Scan for the cell matching the given text and deliver its [X, Y] coordinate at center. 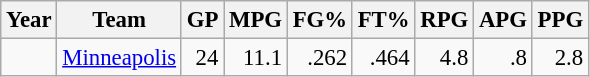
FT% [384, 20]
4.8 [444, 58]
.464 [384, 58]
FG% [320, 20]
PPG [560, 20]
.8 [504, 58]
.262 [320, 58]
2.8 [560, 58]
Team [119, 20]
Minneapolis [119, 58]
24 [202, 58]
Year [29, 20]
MPG [256, 20]
GP [202, 20]
RPG [444, 20]
APG [504, 20]
11.1 [256, 58]
